Return (x, y) of the center of cell containing provided text 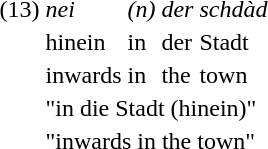
inwards (84, 75)
hinein (84, 42)
der (178, 42)
the (178, 75)
